Find where the given text appears and provide that cell's center as (x, y) coordinate. 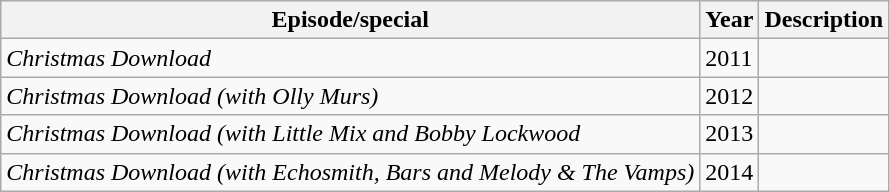
Christmas Download (350, 58)
2011 (730, 58)
2012 (730, 96)
2013 (730, 134)
Year (730, 20)
2014 (730, 172)
Christmas Download (with Olly Murs) (350, 96)
Episode/special (350, 20)
Description (824, 20)
Christmas Download (with Little Mix and Bobby Lockwood (350, 134)
Christmas Download (with Echosmith, Bars and Melody & The Vamps) (350, 172)
